Pinpoint the cell where the given text exists, returning its [x, y] midpoint coordinate. 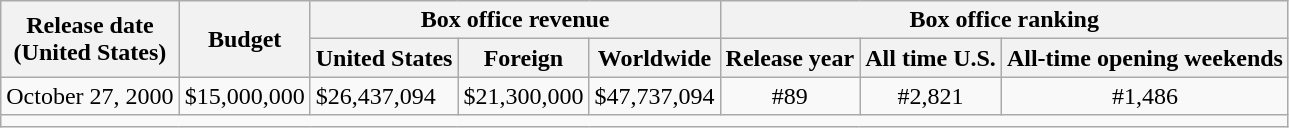
#1,486 [1144, 96]
$26,437,094 [384, 96]
Budget [244, 39]
#89 [790, 96]
Release year [790, 58]
Foreign [524, 58]
United States [384, 58]
All-time opening weekends [1144, 58]
Box office ranking [1004, 20]
Release date(United States) [90, 39]
All time U.S. [931, 58]
Box office revenue [515, 20]
$21,300,000 [524, 96]
October 27, 2000 [90, 96]
$15,000,000 [244, 96]
$47,737,094 [654, 96]
Worldwide [654, 58]
#2,821 [931, 96]
